Find where the given text appears and provide that cell's center as [X, Y] coordinate. 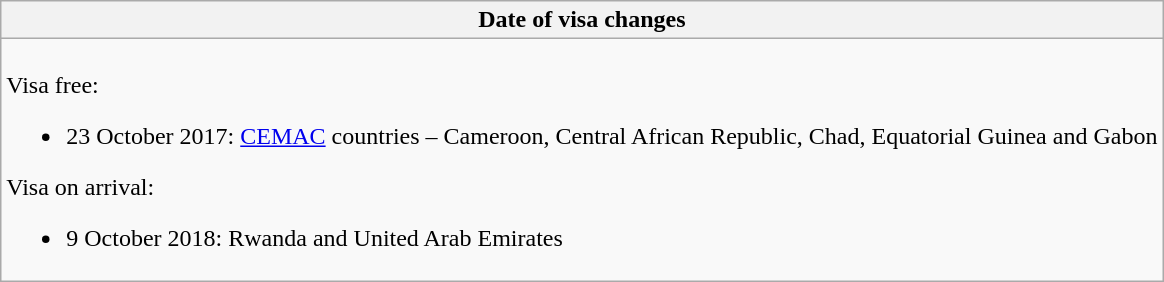
Date of visa changes [582, 20]
